Extract the (X, Y) coordinate from the center of the cell holding the provided text.  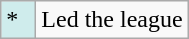
Led the league (112, 20)
* (18, 20)
